From the cell containing the given text, extract its center point as [x, y] coordinate. 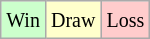
Draw [72, 20]
Loss [126, 20]
Win [24, 20]
